Identify which cell holds the provided text, then report its (x, y) central coordinate. 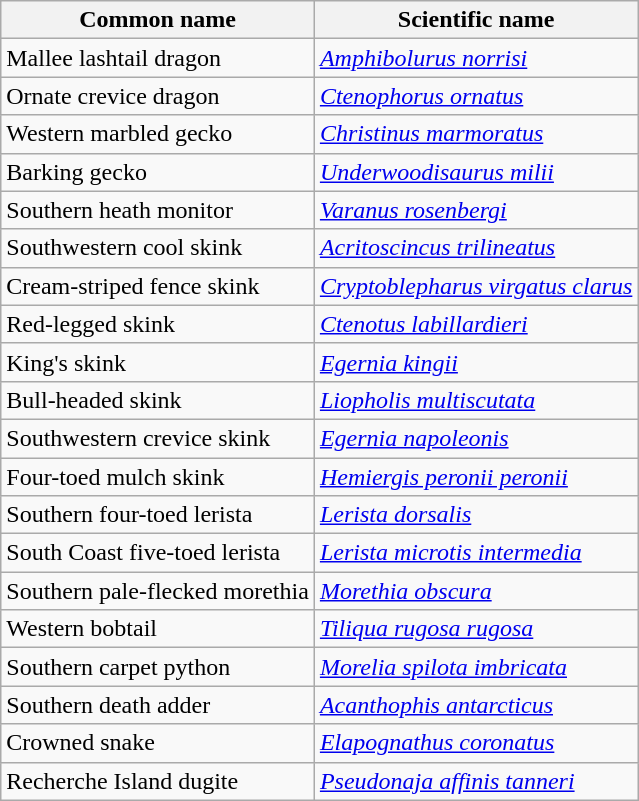
Hemiergis peronii peronii (476, 477)
Red-legged skink (158, 324)
Cryptoblepharus virgatus clarus (476, 286)
Recherche Island dugite (158, 781)
Liopholis multiscutata (476, 400)
South Coast five-toed lerista (158, 553)
Southwestern crevice skink (158, 438)
Egernia kingii (476, 362)
Southern carpet python (158, 667)
Southern heath monitor (158, 210)
Christinus marmoratus (476, 134)
Varanus rosenbergi (476, 210)
King's skink (158, 362)
Lerista dorsalis (476, 515)
Pseudonaja affinis tanneri (476, 781)
Ornate crevice dragon (158, 96)
Amphibolurus norrisi (476, 58)
Morethia obscura (476, 591)
Bull-headed skink (158, 400)
Western marbled gecko (158, 134)
Crowned snake (158, 743)
Acanthophis antarcticus (476, 705)
Southern four-toed lerista (158, 515)
Southern pale-flecked morethia (158, 591)
Acritoscincus trilineatus (476, 248)
Ctenotus labillardieri (476, 324)
Southern death adder (158, 705)
Tiliqua rugosa rugosa (476, 629)
Lerista microtis intermedia (476, 553)
Mallee lashtail dragon (158, 58)
Four-toed mulch skink (158, 477)
Barking gecko (158, 172)
Ctenophorus ornatus (476, 96)
Scientific name (476, 20)
Common name (158, 20)
Elapognathus coronatus (476, 743)
Western bobtail (158, 629)
Morelia spilota imbricata (476, 667)
Cream-striped fence skink (158, 286)
Egernia napoleonis (476, 438)
Underwoodisaurus milii (476, 172)
Southwestern cool skink (158, 248)
